Extract the (X, Y) coordinate from the center of the cell holding the provided text.  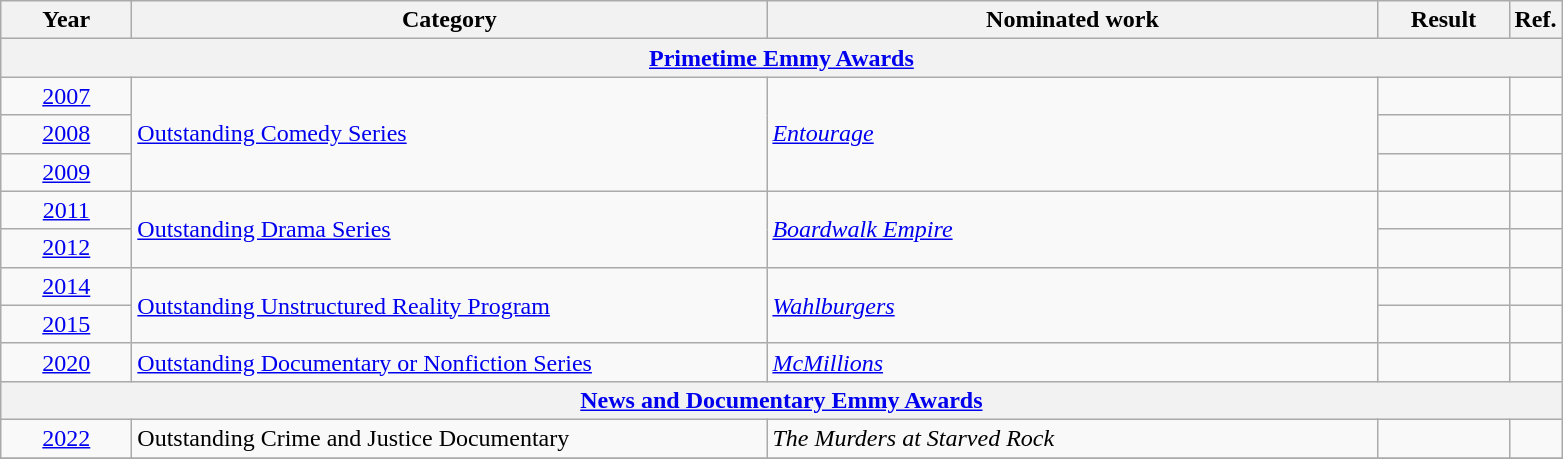
Entourage (1072, 134)
Boardwalk Empire (1072, 229)
Result (1444, 20)
2007 (66, 96)
2015 (66, 324)
2022 (66, 438)
Ref. (1536, 20)
News and Documentary Emmy Awards (782, 400)
Wahlburgers (1072, 305)
Year (66, 20)
2014 (66, 286)
Outstanding Crime and Justice Documentary (450, 438)
Outstanding Comedy Series (450, 134)
2020 (66, 362)
2012 (66, 248)
McMillions (1072, 362)
Outstanding Drama Series (450, 229)
Outstanding Documentary or Nonfiction Series (450, 362)
Primetime Emmy Awards (782, 58)
2009 (66, 172)
2011 (66, 210)
Outstanding Unstructured Reality Program (450, 305)
Nominated work (1072, 20)
The Murders at Starved Rock (1072, 438)
2008 (66, 134)
Category (450, 20)
